Detect which cell encompasses the target text, then output its [X, Y] center coordinate. 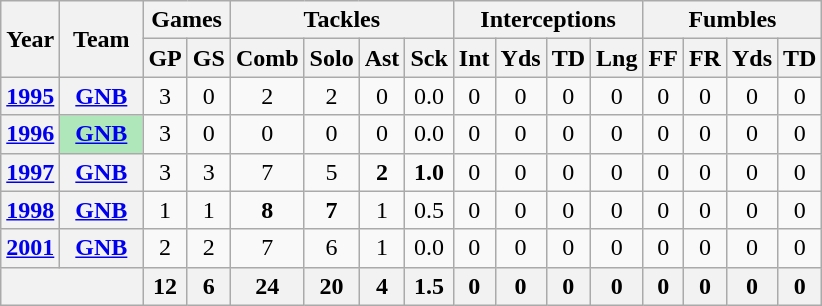
GS [208, 58]
1996 [30, 134]
Comb [267, 58]
1997 [30, 172]
GP [165, 58]
2001 [30, 248]
1995 [30, 96]
Int [474, 58]
FF [663, 58]
Games [186, 20]
5 [332, 172]
Tackles [342, 20]
24 [267, 286]
1998 [30, 210]
Solo [332, 58]
1.0 [429, 172]
Team [102, 39]
Ast [382, 58]
FR [704, 58]
Sck [429, 58]
4 [382, 286]
12 [165, 286]
Interceptions [548, 20]
1.5 [429, 286]
Year [30, 39]
Lng [617, 58]
8 [267, 210]
0.5 [429, 210]
20 [332, 286]
Fumbles [732, 20]
